Pinpoint the cell where the given text exists, returning its [X, Y] midpoint coordinate. 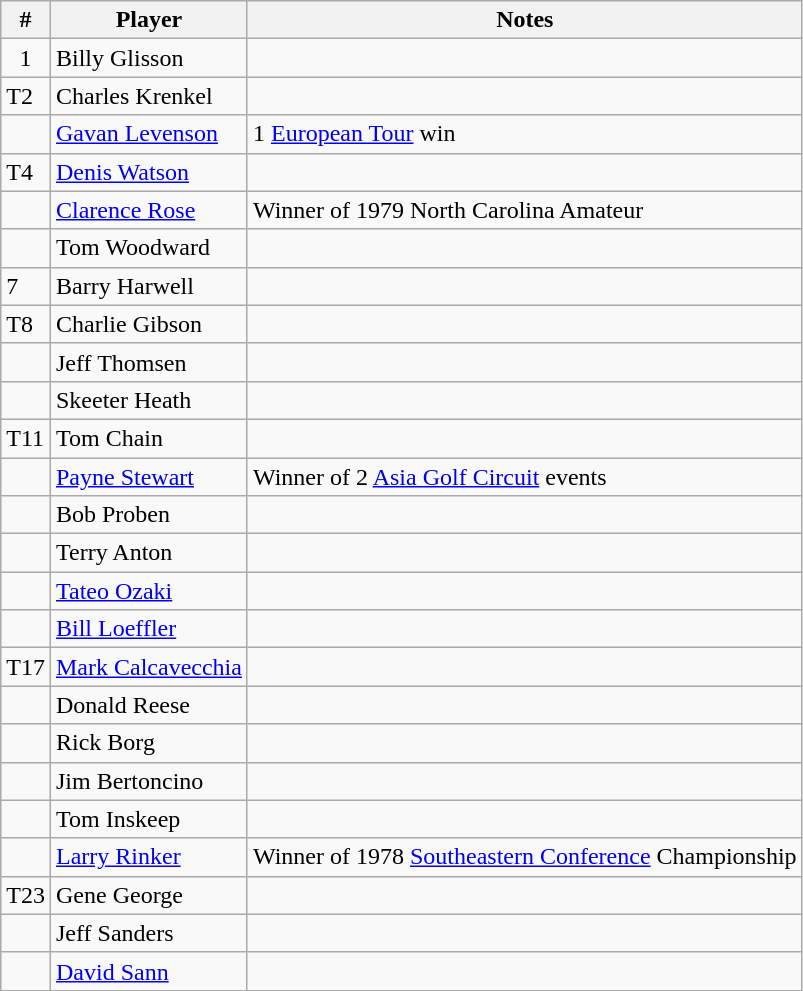
Gavan Levenson [148, 134]
T8 [26, 324]
T4 [26, 172]
Tom Chain [148, 438]
Bob Proben [148, 515]
Tateo Ozaki [148, 591]
Winner of 2 Asia Golf Circuit events [524, 477]
Winner of 1978 Southeastern Conference Championship [524, 857]
Jeff Sanders [148, 933]
Bill Loeffler [148, 629]
Skeeter Heath [148, 400]
Payne Stewart [148, 477]
Denis Watson [148, 172]
Notes [524, 20]
Mark Calcavecchia [148, 667]
7 [26, 286]
Gene George [148, 895]
Charles Krenkel [148, 96]
Jim Bertoncino [148, 781]
# [26, 20]
Charlie Gibson [148, 324]
Rick Borg [148, 743]
Terry Anton [148, 553]
Jeff Thomsen [148, 362]
T11 [26, 438]
Barry Harwell [148, 286]
David Sann [148, 971]
T17 [26, 667]
Tom Woodward [148, 248]
Larry Rinker [148, 857]
1 European Tour win [524, 134]
T23 [26, 895]
Winner of 1979 North Carolina Amateur [524, 210]
1 [26, 58]
Tom Inskeep [148, 819]
Donald Reese [148, 705]
Clarence Rose [148, 210]
T2 [26, 96]
Player [148, 20]
Billy Glisson [148, 58]
